Scan for the cell matching the given text and deliver its [x, y] coordinate at center. 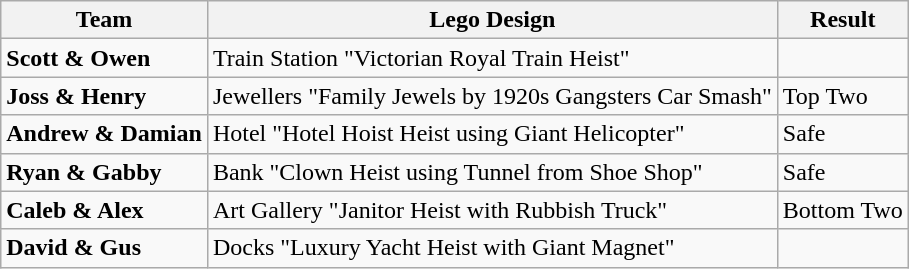
David & Gus [104, 248]
Scott & Owen [104, 58]
Andrew & Damian [104, 134]
Bottom Two [842, 210]
Jewellers "Family Jewels by 1920s Gangsters Car Smash" [492, 96]
Bank "Clown Heist using Tunnel from Shoe Shop" [492, 172]
Art Gallery "Janitor Heist with Rubbish Truck" [492, 210]
Train Station "Victorian Royal Train Heist" [492, 58]
Team [104, 20]
Caleb & Alex [104, 210]
Hotel "Hotel Hoist Heist using Giant Helicopter" [492, 134]
Ryan & Gabby [104, 172]
Joss & Henry [104, 96]
Top Two [842, 96]
Lego Design [492, 20]
Docks "Luxury Yacht Heist with Giant Magnet" [492, 248]
Result [842, 20]
